Locate the cell with the specified text and output its [x, y] center coordinate. 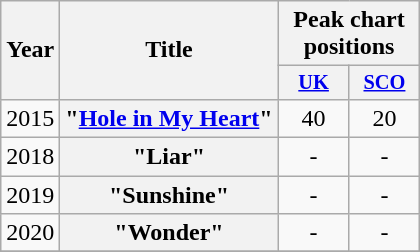
2015 [30, 118]
SCO [384, 83]
Year [30, 50]
40 [314, 118]
20 [384, 118]
2018 [30, 157]
"Liar" [169, 157]
"Sunshine" [169, 195]
UK [314, 83]
Title [169, 50]
2019 [30, 195]
"Wonder" [169, 233]
Peak chart positions [349, 34]
"Hole in My Heart" [169, 118]
2020 [30, 233]
